For the text-containing cell, return its midpoint in [x, y] coordinate format. 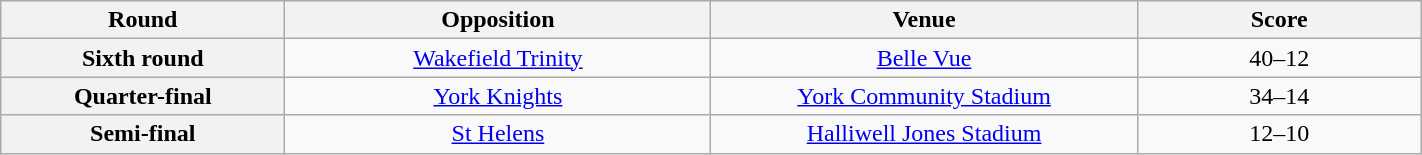
York Community Stadium [924, 96]
12–10 [1279, 134]
St Helens [498, 134]
Venue [924, 20]
Quarter-final [143, 96]
Sixth round [143, 58]
Belle Vue [924, 58]
34–14 [1279, 96]
Opposition [498, 20]
Score [1279, 20]
Semi-final [143, 134]
Wakefield Trinity [498, 58]
York Knights [498, 96]
40–12 [1279, 58]
Halliwell Jones Stadium [924, 134]
Round [143, 20]
